Detect which cell encompasses the target text, then output its [X, Y] center coordinate. 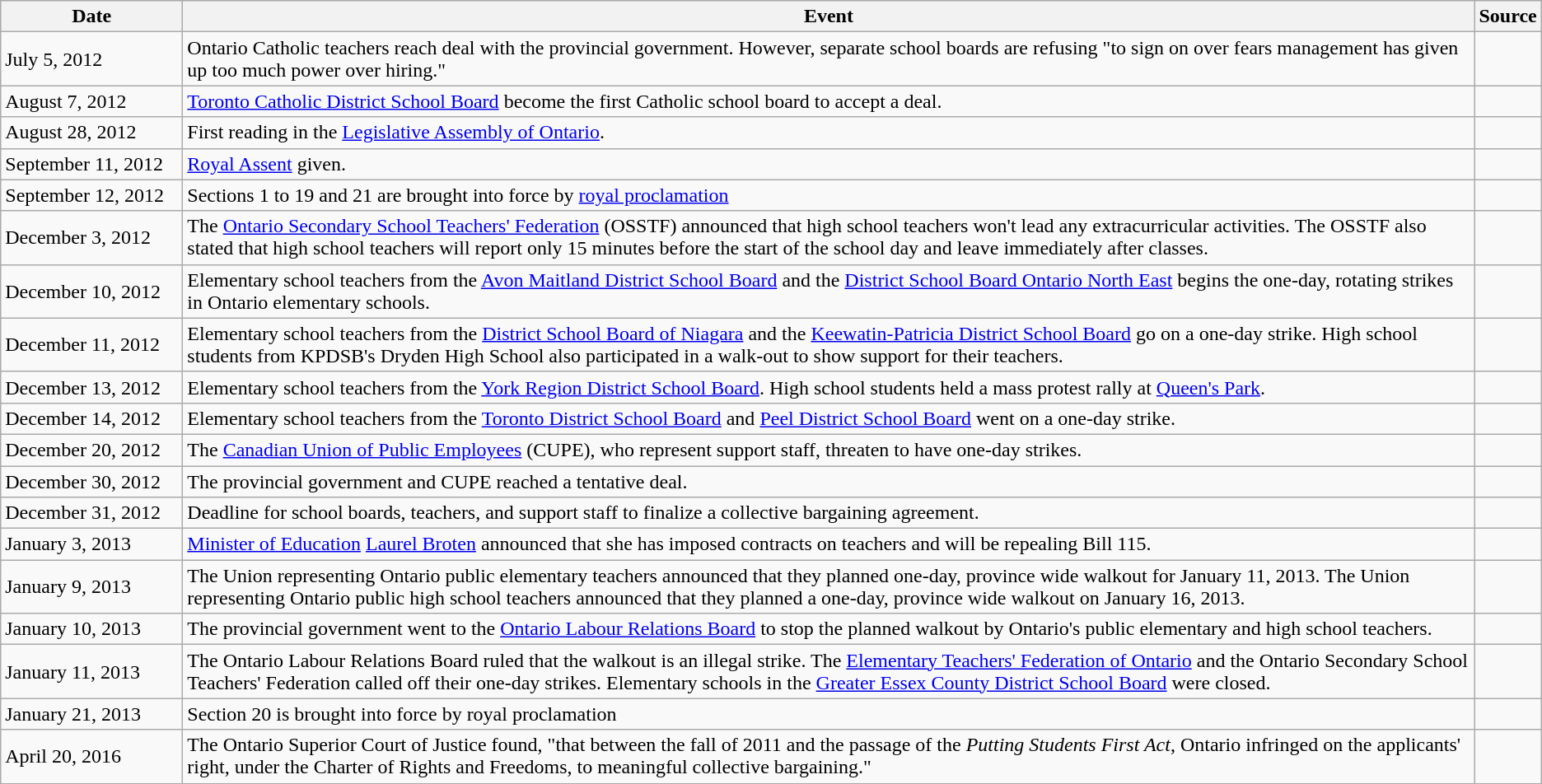
December 3, 2012 [92, 237]
Event [829, 16]
Elementary school teachers from the York Region District School Board. High school students held a mass protest rally at Queen's Park. [829, 387]
Minister of Education Laurel Broten announced that she has imposed contracts on teachers and will be repealing Bill 115. [829, 544]
April 20, 2016 [92, 756]
December 30, 2012 [92, 482]
January 3, 2013 [92, 544]
August 28, 2012 [92, 133]
January 9, 2013 [92, 586]
Section 20 is brought into force by royal proclamation [829, 714]
January 21, 2013 [92, 714]
Sections 1 to 19 and 21 are brought into force by royal proclamation [829, 195]
Elementary school teachers from the Toronto District School Board and Peel District School Board went on a one-day strike. [829, 418]
December 20, 2012 [92, 450]
The Canadian Union of Public Employees (CUPE), who represent support staff, threaten to have one-day strikes. [829, 450]
December 10, 2012 [92, 292]
First reading in the Legislative Assembly of Ontario. [829, 133]
December 31, 2012 [92, 513]
August 7, 2012 [92, 101]
Date [92, 16]
Toronto Catholic District School Board become the first Catholic school board to accept a deal. [829, 101]
December 11, 2012 [92, 344]
September 12, 2012 [92, 195]
December 13, 2012 [92, 387]
September 11, 2012 [92, 164]
Deadline for school boards, teachers, and support staff to finalize a collective bargaining agreement. [829, 513]
Royal Assent given. [829, 164]
December 14, 2012 [92, 418]
January 10, 2013 [92, 629]
Source [1507, 16]
January 11, 2013 [92, 672]
July 5, 2012 [92, 59]
The provincial government and CUPE reached a tentative deal. [829, 482]
